Find where the given text appears and provide that cell's center as [X, Y] coordinate. 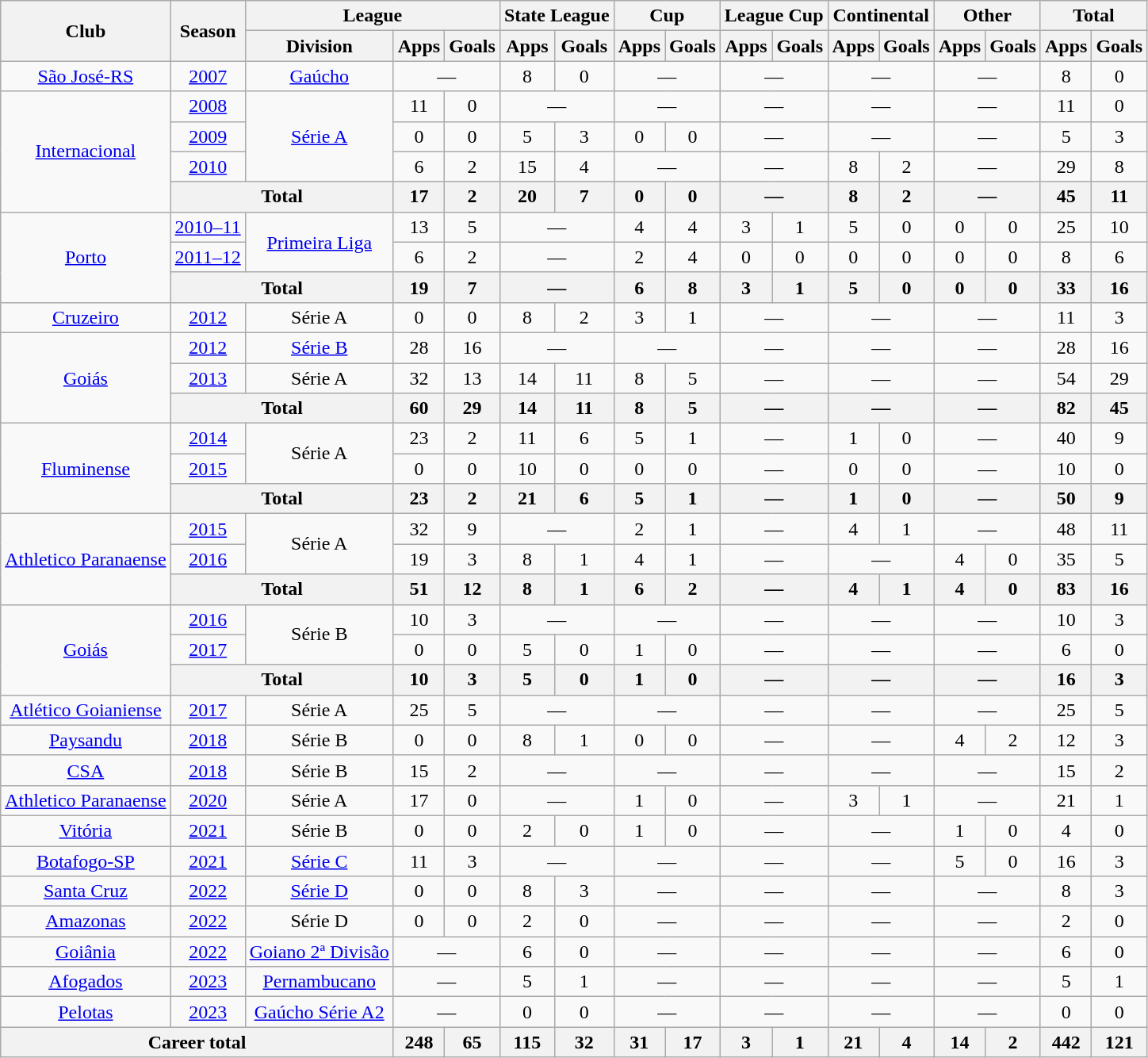
51 [419, 589]
Division [319, 46]
Gaúcho [319, 76]
20 [526, 197]
Gaúcho Série A2 [319, 1012]
Cruzeiro [86, 317]
50 [1066, 499]
São José-RS [86, 76]
2010 [208, 167]
2011–12 [208, 257]
Club [86, 31]
35 [1066, 559]
54 [1066, 378]
Goiânia [86, 952]
Pernambucano [319, 982]
83 [1066, 589]
65 [473, 1042]
2008 [208, 106]
2020 [208, 800]
248 [419, 1042]
31 [639, 1042]
40 [1066, 439]
Fluminense [86, 469]
82 [1066, 408]
60 [419, 408]
Career total [197, 1042]
Botafogo-SP [86, 861]
Goiano 2ª Divisão [319, 952]
115 [526, 1042]
Atlético Goianiense [86, 710]
Série C [319, 861]
State League [557, 16]
121 [1119, 1042]
2010–11 [208, 227]
Amazonas [86, 922]
442 [1066, 1042]
2007 [208, 76]
2014 [208, 439]
Paysandu [86, 740]
2009 [208, 136]
Season [208, 31]
Continental [881, 16]
Cup [667, 16]
Other [987, 16]
Afogados [86, 982]
Internacional [86, 151]
33 [1066, 287]
Pelotas [86, 1012]
48 [1066, 529]
League [373, 16]
Santa Cruz [86, 891]
Primeira Liga [319, 242]
League Cup [774, 16]
2013 [208, 378]
Porto [86, 257]
CSA [86, 770]
Vitória [86, 830]
